From the cell containing the given text, extract its center point as (X, Y) coordinate. 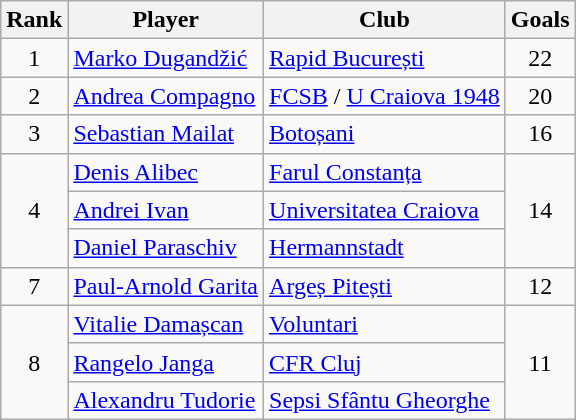
FCSB / U Craiova 1948 (385, 96)
Denis Alibec (166, 172)
Sebastian Mailat (166, 134)
Player (166, 20)
Alexandru Tudorie (166, 400)
Rangelo Janga (166, 362)
Farul Constanța (385, 172)
Andrea Compagno (166, 96)
12 (540, 286)
Goals (540, 20)
Argeș Pitești (385, 286)
Hermannstadt (385, 248)
Universitatea Craiova (385, 210)
Botoșani (385, 134)
Vitalie Damașcan (166, 324)
8 (34, 362)
7 (34, 286)
20 (540, 96)
CFR Cluj (385, 362)
Daniel Paraschiv (166, 248)
22 (540, 58)
4 (34, 210)
Sepsi Sfântu Gheorghe (385, 400)
16 (540, 134)
Paul-Arnold Garita (166, 286)
Rank (34, 20)
2 (34, 96)
Andrei Ivan (166, 210)
1 (34, 58)
Marko Dugandžić (166, 58)
Club (385, 20)
Voluntari (385, 324)
3 (34, 134)
11 (540, 362)
Rapid București (385, 58)
14 (540, 210)
